Find where the given text appears and provide that cell's center as [X, Y] coordinate. 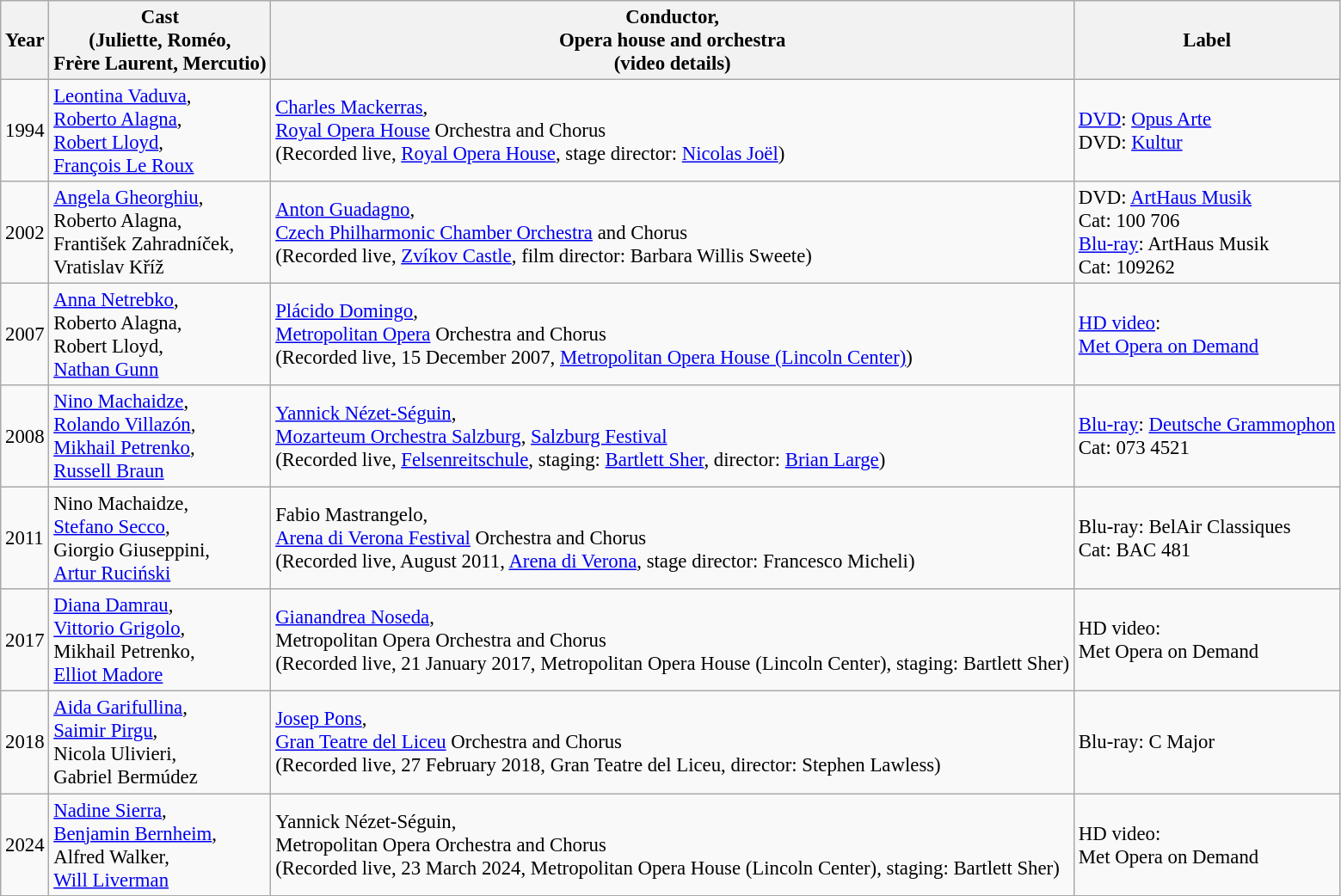
Leontina Vaduva,Roberto Alagna,Robert Lloyd,François Le Roux [160, 131]
DVD: Opus ArteDVD: Kultur [1206, 131]
Nino Machaidze,Rolando Villazón,Mikhail Petrenko,Russell Braun [160, 437]
2002 [25, 232]
2017 [25, 641]
Charles Mackerras,Royal Opera House Orchestra and Chorus(Recorded live, Royal Opera House, stage director: Nicolas Joël) [673, 131]
Fabio Mastrangelo,Arena di Verona Festival Orchestra and Chorus(Recorded live, August 2011, Arena di Verona, stage director: Francesco Micheli) [673, 538]
Cast(Juliette, Roméo,Frère Laurent, Mercutio) [160, 40]
Blu-ray: BelAir ClassiquesCat: BAC 481 [1206, 538]
Blu-ray: C Major [1206, 743]
Nadine Sierra,Benjamin Bernheim,Alfred Walker,Will Liverman [160, 844]
2018 [25, 743]
Plácido Domingo,Metropolitan Opera Orchestra and Chorus(Recorded live, 15 December 2007, Metropolitan Opera House (Lincoln Center)) [673, 335]
Anton Guadagno,Czech Philharmonic Chamber Orchestra and Chorus(Recorded live, Zvíkov Castle, film director: Barbara Willis Sweete) [673, 232]
Yannick Nézet-Séguin,Mozarteum Orchestra Salzburg, Salzburg Festival(Recorded live, Felsenreitschule, staging: Bartlett Sher, director: Brian Large) [673, 437]
2024 [25, 844]
Aida Garifullina,Saimir Pirgu,Nicola Ulivieri,Gabriel Bermúdez [160, 743]
Diana Damrau,Vittorio Grigolo,Mikhail Petrenko,Elliot Madore [160, 641]
2011 [25, 538]
2007 [25, 335]
1994 [25, 131]
2008 [25, 437]
Josep Pons,Gran Teatre del Liceu Orchestra and Chorus(Recorded live, 27 February 2018, Gran Teatre del Liceu, director: Stephen Lawless) [673, 743]
Label [1206, 40]
Nino Machaidze,Stefano Secco,Giorgio Giuseppini,Artur Ruciński [160, 538]
Anna Netrebko,Roberto Alagna,Robert Lloyd,Nathan Gunn [160, 335]
Year [25, 40]
Angela Gheorghiu,Roberto Alagna,František Zahradníček,Vratislav Kříž [160, 232]
Blu-ray: Deutsche GrammophonCat: 073 4521 [1206, 437]
Conductor,Opera house and orchestra(video details) [673, 40]
DVD: ArtHaus MusikCat: 100 706Blu-ray: ArtHaus MusikCat: 109262 [1206, 232]
